Detect which cell encompasses the target text, then output its (X, Y) center coordinate. 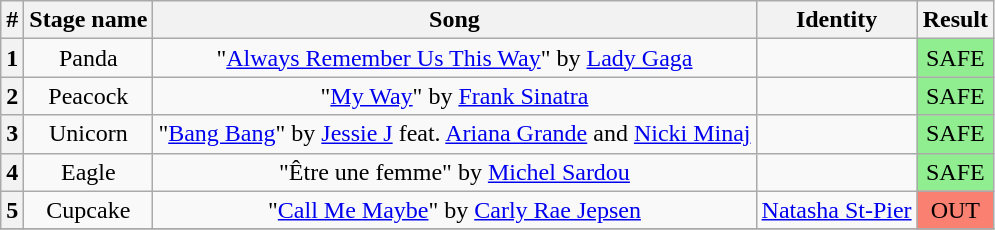
Eagle (88, 172)
"Bang Bang" by Jessie J feat. Ariana Grande and Nicki Minaj (454, 134)
Unicorn (88, 134)
Natasha St-Pier (836, 210)
Panda (88, 58)
"Call Me Maybe" by Carly Rae Jepsen (454, 210)
5 (12, 210)
2 (12, 96)
Result (955, 20)
"Always Remember Us This Way" by Lady Gaga (454, 58)
Peacock (88, 96)
4 (12, 172)
"My Way" by Frank Sinatra (454, 96)
Identity (836, 20)
Cupcake (88, 210)
1 (12, 58)
OUT (955, 210)
Song (454, 20)
3 (12, 134)
Stage name (88, 20)
"Être une femme" by Michel Sardou (454, 172)
# (12, 20)
